Scan for the cell matching the given text and deliver its [X, Y] coordinate at center. 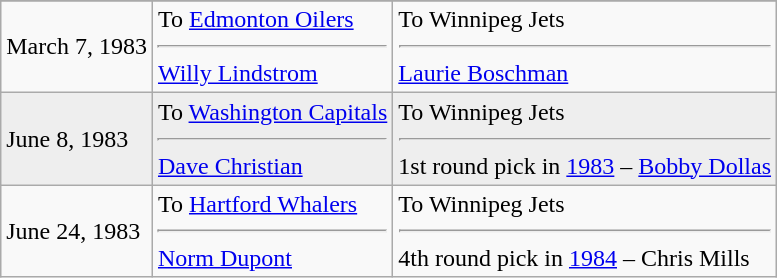
To Winnipeg Jets4th round pick in 1984 – Chris Mills [585, 231]
To Winnipeg Jets1st round pick in 1983 – Bobby Dollas [585, 139]
To Washington CapitalsDave Christian [272, 139]
March 7, 1983 [77, 47]
To Edmonton OilersWilly Lindstrom [272, 47]
June 24, 1983 [77, 231]
To Winnipeg JetsLaurie Boschman [585, 47]
June 8, 1983 [77, 139]
To Hartford WhalersNorm Dupont [272, 231]
